For the text-containing cell, return its midpoint in [x, y] coordinate format. 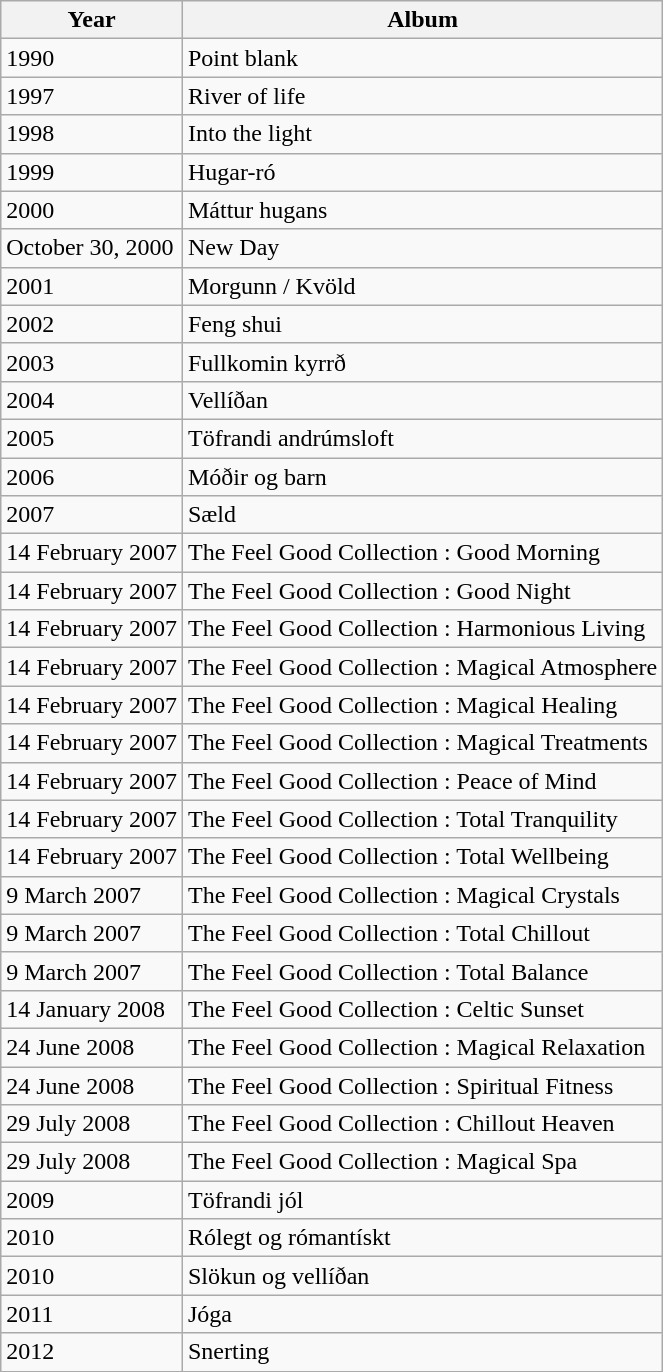
The Feel Good Collection : Total Tranquility [422, 819]
Máttur hugans [422, 210]
The Feel Good Collection : Good Morning [422, 553]
Slökun og vellíðan [422, 1276]
The Feel Good Collection : Spiritual Fitness [422, 1085]
The Feel Good Collection : Magical Relaxation [422, 1047]
14 January 2008 [92, 1009]
The Feel Good Collection : Magical Atmosphere [422, 667]
Feng shui [422, 324]
The Feel Good Collection : Magical Crystals [422, 895]
Point blank [422, 58]
2002 [92, 324]
River of life [422, 96]
Töfrandi jól [422, 1200]
2000 [92, 210]
The Feel Good Collection : Harmonious Living [422, 629]
The Feel Good Collection : Peace of Mind [422, 781]
Morgunn / Kvöld [422, 286]
Hugar-ró [422, 172]
The Feel Good Collection : Chillout Heaven [422, 1124]
Album [422, 20]
The Feel Good Collection : Magical Treatments [422, 743]
The Feel Good Collection : Total Wellbeing [422, 857]
New Day [422, 248]
The Feel Good Collection : Magical Spa [422, 1162]
Töfrandi andrúmsloft [422, 438]
1990 [92, 58]
Snerting [422, 1352]
2004 [92, 400]
Sæld [422, 515]
2005 [92, 438]
October 30, 2000 [92, 248]
Vellíðan [422, 400]
The Feel Good Collection : Total Balance [422, 971]
Year [92, 20]
Rólegt og rómantískt [422, 1238]
2007 [92, 515]
The Feel Good Collection : Magical Healing [422, 705]
2003 [92, 362]
The Feel Good Collection : Celtic Sunset [422, 1009]
1999 [92, 172]
The Feel Good Collection : Total Chillout [422, 933]
Fullkomin kyrrð [422, 362]
1997 [92, 96]
2009 [92, 1200]
2011 [92, 1314]
2001 [92, 286]
1998 [92, 134]
The Feel Good Collection : Good Night [422, 591]
2006 [92, 477]
2012 [92, 1352]
Móðir og barn [422, 477]
Into the light [422, 134]
Jóga [422, 1314]
